Locate the cell with the specified text and output its [x, y] center coordinate. 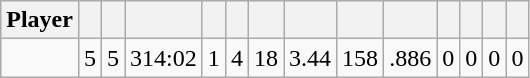
314:02 [164, 58]
Player [40, 20]
.886 [410, 58]
18 [266, 58]
1 [214, 58]
4 [236, 58]
158 [360, 58]
3.44 [310, 58]
